Find where the given text appears and provide that cell's center as (X, Y) coordinate. 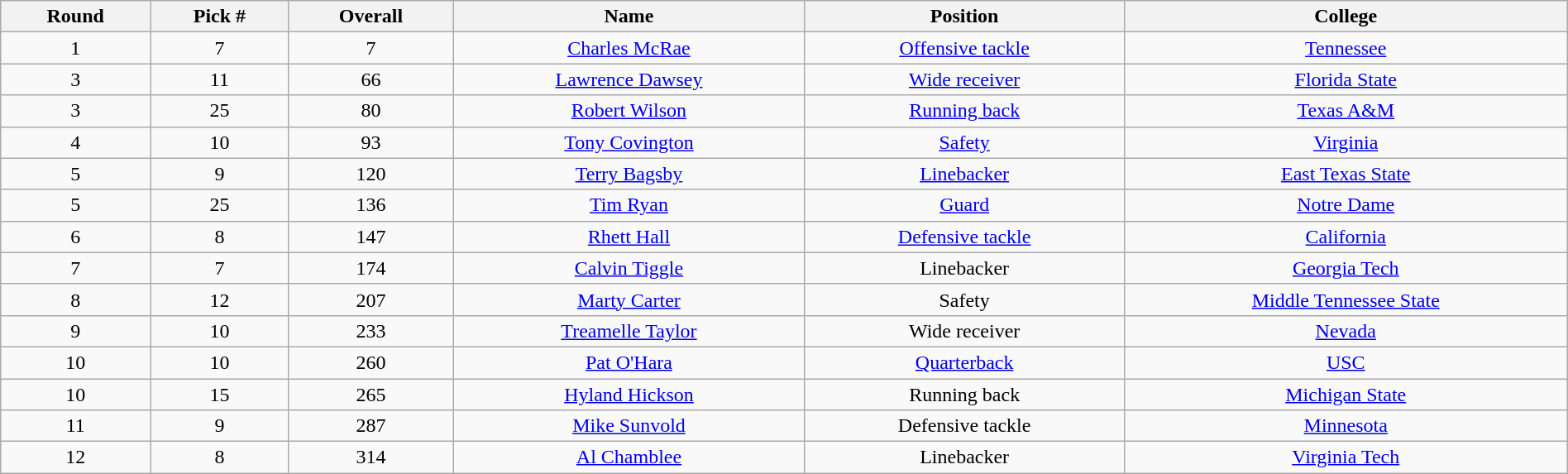
147 (370, 237)
Robert Wilson (629, 111)
Virginia (1346, 142)
260 (370, 362)
Calvin Tiggle (629, 268)
Quarterback (964, 362)
East Texas State (1346, 174)
Position (964, 17)
Tim Ryan (629, 205)
Rhett Hall (629, 237)
Tony Covington (629, 142)
Michigan State (1346, 395)
Treamelle Taylor (629, 331)
287 (370, 426)
Tennessee (1346, 48)
USC (1346, 362)
Marty Carter (629, 299)
Charles McRae (629, 48)
Georgia Tech (1346, 268)
Middle Tennessee State (1346, 299)
314 (370, 457)
Pick # (220, 17)
93 (370, 142)
Round (76, 17)
4 (76, 142)
174 (370, 268)
Texas A&M (1346, 111)
15 (220, 395)
College (1346, 17)
Overall (370, 17)
Virginia Tech (1346, 457)
66 (370, 79)
120 (370, 174)
Al Chamblee (629, 457)
Mike Sunvold (629, 426)
Nevada (1346, 331)
Lawrence Dawsey (629, 79)
California (1346, 237)
6 (76, 237)
Hyland Hickson (629, 395)
233 (370, 331)
Pat O'Hara (629, 362)
Minnesota (1346, 426)
Florida State (1346, 79)
Name (629, 17)
Terry Bagsby (629, 174)
265 (370, 395)
136 (370, 205)
1 (76, 48)
Offensive tackle (964, 48)
80 (370, 111)
Guard (964, 205)
207 (370, 299)
Notre Dame (1346, 205)
